For the text-containing cell, return its midpoint in [X, Y] coordinate format. 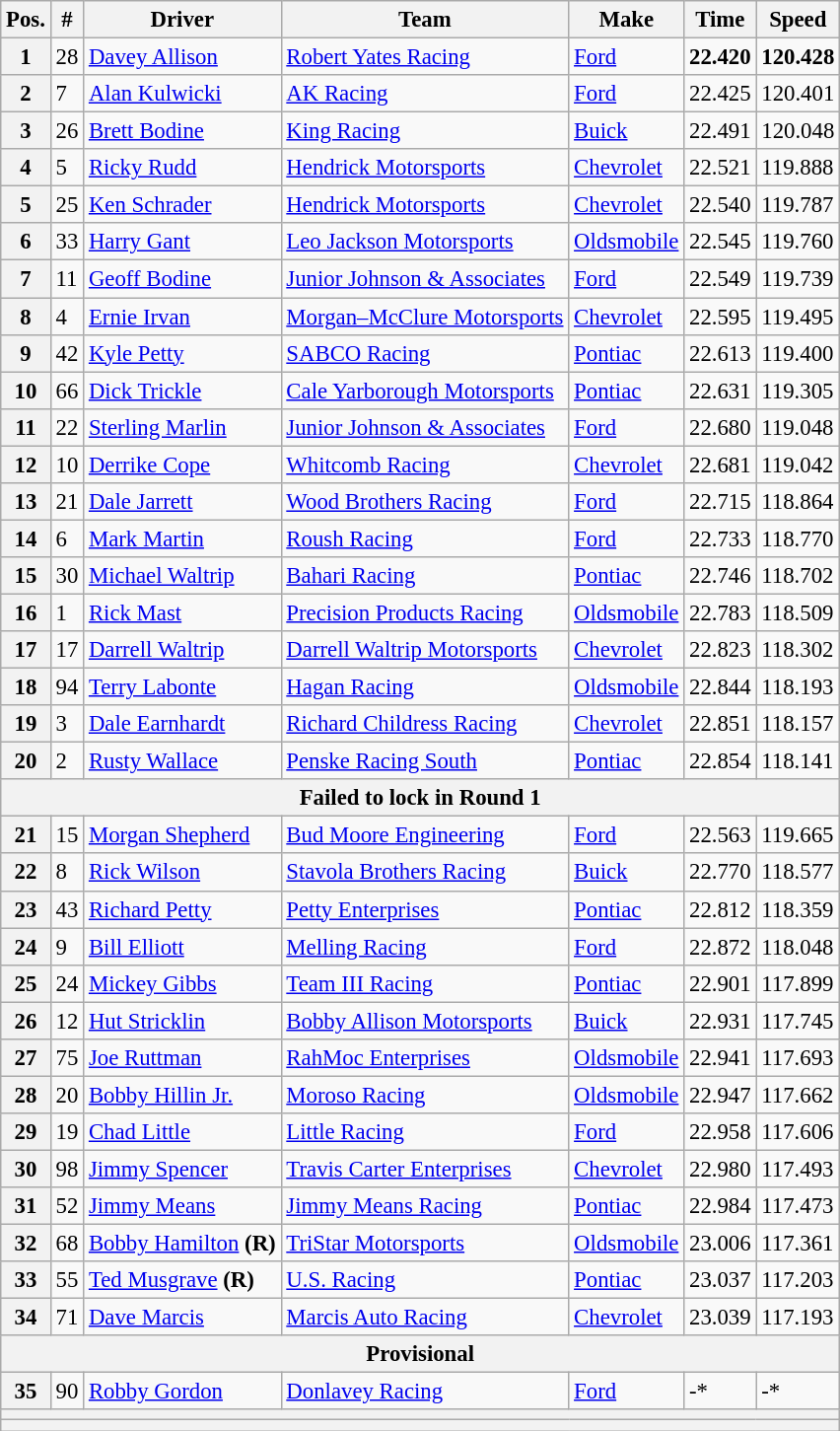
Richard Childress Racing [425, 724]
Ernie Irvan [182, 317]
118.359 [799, 909]
29 [26, 1132]
Provisional [420, 1354]
119.048 [799, 427]
U.S. Racing [425, 1280]
Dale Jarrett [182, 502]
98 [67, 1169]
71 [67, 1318]
TriStar Motorsports [425, 1244]
Bobby Hamilton (R) [182, 1244]
Davey Allison [182, 57]
Dick Trickle [182, 391]
118.141 [799, 761]
Roush Racing [425, 538]
Sterling Marlin [182, 427]
117.662 [799, 1095]
23 [26, 909]
Pos. [26, 20]
35 [26, 1392]
117.745 [799, 1021]
22.812 [720, 909]
117.361 [799, 1244]
Team III Racing [425, 983]
Ken Schrader [182, 205]
King Racing [425, 131]
Jimmy Means Racing [425, 1206]
119.495 [799, 317]
22.854 [720, 761]
118.048 [799, 947]
Precision Products Racing [425, 612]
119.888 [799, 168]
# [67, 20]
42 [67, 353]
Morgan Shepherd [182, 835]
Robby Gordon [182, 1392]
117.899 [799, 983]
Michael Waltrip [182, 576]
Driver [182, 20]
Dale Earnhardt [182, 724]
118.157 [799, 724]
Jimmy Means [182, 1206]
Derrike Cope [182, 465]
22.521 [720, 168]
SABCO Racing [425, 353]
52 [67, 1206]
Mark Martin [182, 538]
119.760 [799, 242]
68 [67, 1244]
Penske Racing South [425, 761]
Chad Little [182, 1132]
Bud Moore Engineering [425, 835]
Leo Jackson Motorsports [425, 242]
22.540 [720, 205]
Travis Carter Enterprises [425, 1169]
Joe Ruttman [182, 1058]
13 [26, 502]
22.563 [720, 835]
119.042 [799, 465]
22.770 [720, 873]
Harry Gant [182, 242]
120.428 [799, 57]
Mickey Gibbs [182, 983]
Moroso Racing [425, 1095]
22.872 [720, 947]
Ted Musgrave (R) [182, 1280]
Morgan–McClure Motorsports [425, 317]
119.739 [799, 279]
Geoff Bodine [182, 279]
Bobby Allison Motorsports [425, 1021]
23.006 [720, 1244]
RahMoc Enterprises [425, 1058]
Little Racing [425, 1132]
Rick Mast [182, 612]
Wood Brothers Racing [425, 502]
Rick Wilson [182, 873]
34 [26, 1318]
Bobby Hillin Jr. [182, 1095]
118.193 [799, 687]
22.680 [720, 427]
119.787 [799, 205]
Donlavey Racing [425, 1392]
117.193 [799, 1318]
118.509 [799, 612]
22.631 [720, 391]
22.851 [720, 724]
22.746 [720, 576]
118.302 [799, 650]
22.947 [720, 1095]
22.420 [720, 57]
118.702 [799, 576]
Richard Petty [182, 909]
27 [26, 1058]
22.984 [720, 1206]
22.549 [720, 279]
Time [720, 20]
Cale Yarborough Motorsports [425, 391]
Kyle Petty [182, 353]
23.037 [720, 1280]
Bahari Racing [425, 576]
117.493 [799, 1169]
Robert Yates Racing [425, 57]
Alan Kulwicki [182, 94]
Darrell Waltrip Motorsports [425, 650]
Dave Marcis [182, 1318]
55 [67, 1280]
Petty Enterprises [425, 909]
22.844 [720, 687]
66 [67, 391]
Melling Racing [425, 947]
22.823 [720, 650]
117.203 [799, 1280]
Stavola Brothers Racing [425, 873]
Hut Stricklin [182, 1021]
22.901 [720, 983]
Whitcomb Racing [425, 465]
118.864 [799, 502]
22.595 [720, 317]
22.980 [720, 1169]
32 [26, 1244]
119.400 [799, 353]
18 [26, 687]
120.048 [799, 131]
14 [26, 538]
120.401 [799, 94]
Bill Elliott [182, 947]
Hagan Racing [425, 687]
119.305 [799, 391]
23.039 [720, 1318]
AK Racing [425, 94]
119.665 [799, 835]
Rusty Wallace [182, 761]
Brett Bodine [182, 131]
22.783 [720, 612]
117.693 [799, 1058]
90 [67, 1392]
Team [425, 20]
22.545 [720, 242]
Make [627, 20]
117.473 [799, 1206]
43 [67, 909]
22.681 [720, 465]
Terry Labonte [182, 687]
22.931 [720, 1021]
22.613 [720, 353]
118.770 [799, 538]
117.606 [799, 1132]
75 [67, 1058]
22.733 [720, 538]
22.958 [720, 1132]
31 [26, 1206]
118.577 [799, 873]
Ricky Rudd [182, 168]
Speed [799, 20]
22.425 [720, 94]
94 [67, 687]
Marcis Auto Racing [425, 1318]
Failed to lock in Round 1 [420, 798]
Jimmy Spencer [182, 1169]
16 [26, 612]
Darrell Waltrip [182, 650]
22.491 [720, 131]
22.715 [720, 502]
22.941 [720, 1058]
